Pinpoint the cell where the given text exists, returning its [x, y] midpoint coordinate. 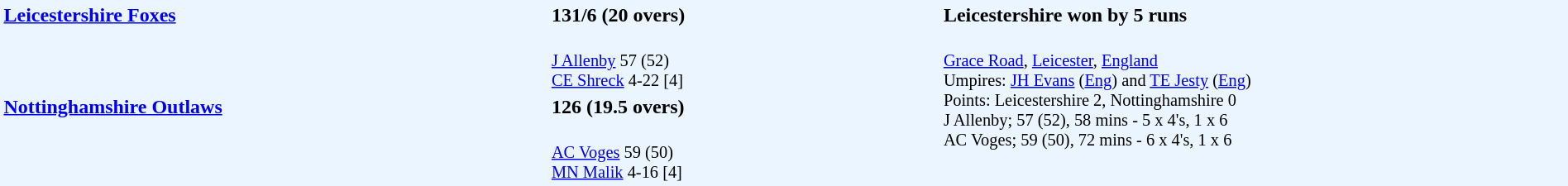
Nottinghamshire Outlaws [275, 139]
Leicestershire Foxes [275, 47]
AC Voges 59 (50) MN Malik 4-16 [4] [744, 152]
J Allenby 57 (52) CE Shreck 4-22 [4] [744, 61]
131/6 (20 overs) [744, 15]
Leicestershire won by 5 runs [1254, 15]
126 (19.5 overs) [744, 107]
